Search for the cell housing the specified text and yield its [x, y] center coordinate. 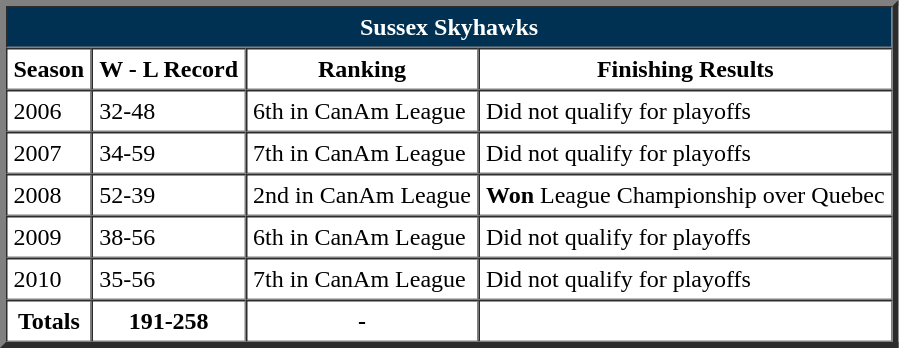
- [362, 321]
2008 [49, 195]
191-258 [169, 321]
W - L Record [169, 69]
Ranking [362, 69]
Totals [49, 321]
Season [49, 69]
35-56 [169, 279]
38-56 [169, 237]
2007 [49, 153]
32-48 [169, 111]
34-59 [169, 153]
Sussex Skyhawks [449, 27]
2006 [49, 111]
Won League Championship over Quebec [686, 195]
2010 [49, 279]
52-39 [169, 195]
2009 [49, 237]
Finishing Results [686, 69]
2nd in CanAm League [362, 195]
